From the cell containing the given text, extract its center point as [x, y] coordinate. 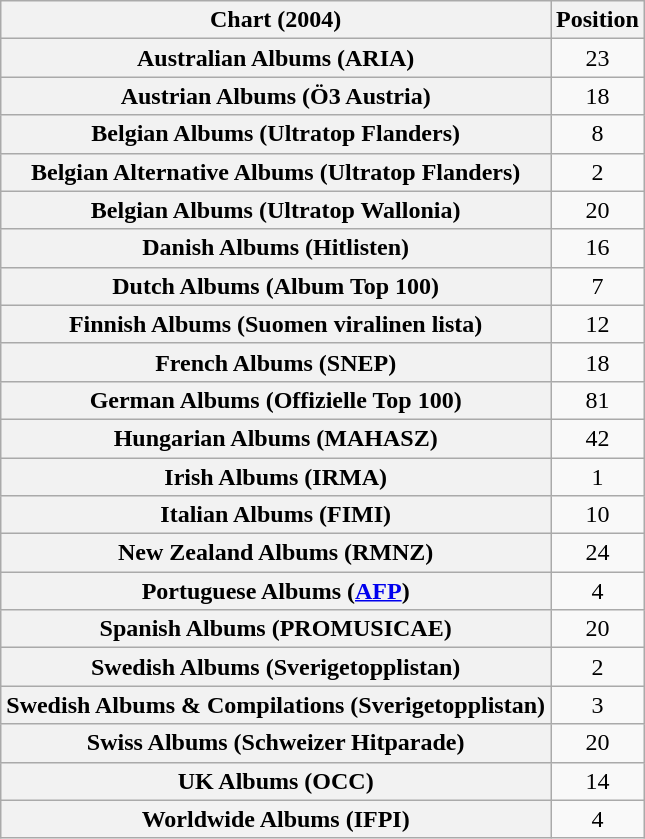
Austrian Albums (Ö3 Austria) [276, 96]
Irish Albums (IRMA) [276, 477]
Belgian Alternative Albums (Ultratop Flanders) [276, 172]
Chart (2004) [276, 20]
Swedish Albums & Compilations (Sverigetopplistan) [276, 705]
1 [598, 477]
Danish Albums (Hitlisten) [276, 248]
Worldwide Albums (IFPI) [276, 819]
Italian Albums (FIMI) [276, 515]
Swiss Albums (Schweizer Hitparade) [276, 743]
Portuguese Albums (AFP) [276, 591]
Belgian Albums (Ultratop Flanders) [276, 134]
Swedish Albums (Sverigetopplistan) [276, 667]
24 [598, 553]
German Albums (Offizielle Top 100) [276, 400]
23 [598, 58]
12 [598, 324]
10 [598, 515]
81 [598, 400]
Australian Albums (ARIA) [276, 58]
14 [598, 781]
42 [598, 438]
3 [598, 705]
Finnish Albums (Suomen viralinen lista) [276, 324]
UK Albums (OCC) [276, 781]
Hungarian Albums (MAHASZ) [276, 438]
New Zealand Albums (RMNZ) [276, 553]
16 [598, 248]
Dutch Albums (Album Top 100) [276, 286]
Belgian Albums (Ultratop Wallonia) [276, 210]
French Albums (SNEP) [276, 362]
8 [598, 134]
Position [598, 20]
Spanish Albums (PROMUSICAE) [276, 629]
7 [598, 286]
